Search for the cell housing the specified text and yield its (X, Y) center coordinate. 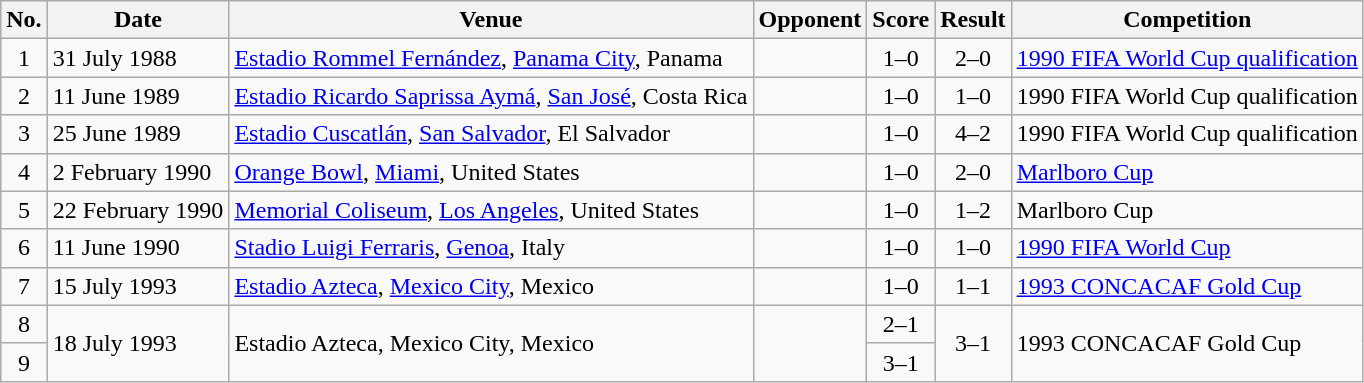
2 (24, 96)
9 (24, 362)
Date (138, 20)
8 (24, 324)
No. (24, 20)
1–2 (973, 210)
18 July 1993 (138, 343)
22 February 1990 (138, 210)
Orange Bowl, Miami, United States (491, 172)
11 June 1990 (138, 248)
Memorial Coliseum, Los Angeles, United States (491, 210)
Score (901, 20)
1–1 (973, 286)
4 (24, 172)
15 July 1993 (138, 286)
7 (24, 286)
Estadio Rommel Fernández, Panama City, Panama (491, 58)
5 (24, 210)
Stadio Luigi Ferraris, Genoa, Italy (491, 248)
25 June 1989 (138, 134)
Result (973, 20)
2–1 (901, 324)
4–2 (973, 134)
1990 FIFA World Cup (1187, 248)
Opponent (810, 20)
Estadio Ricardo Saprissa Aymá, San José, Costa Rica (491, 96)
Venue (491, 20)
Estadio Cuscatlán, San Salvador, El Salvador (491, 134)
31 July 1988 (138, 58)
3 (24, 134)
Competition (1187, 20)
11 June 1989 (138, 96)
6 (24, 248)
2 February 1990 (138, 172)
1 (24, 58)
